For the text-containing cell, return its midpoint in [x, y] coordinate format. 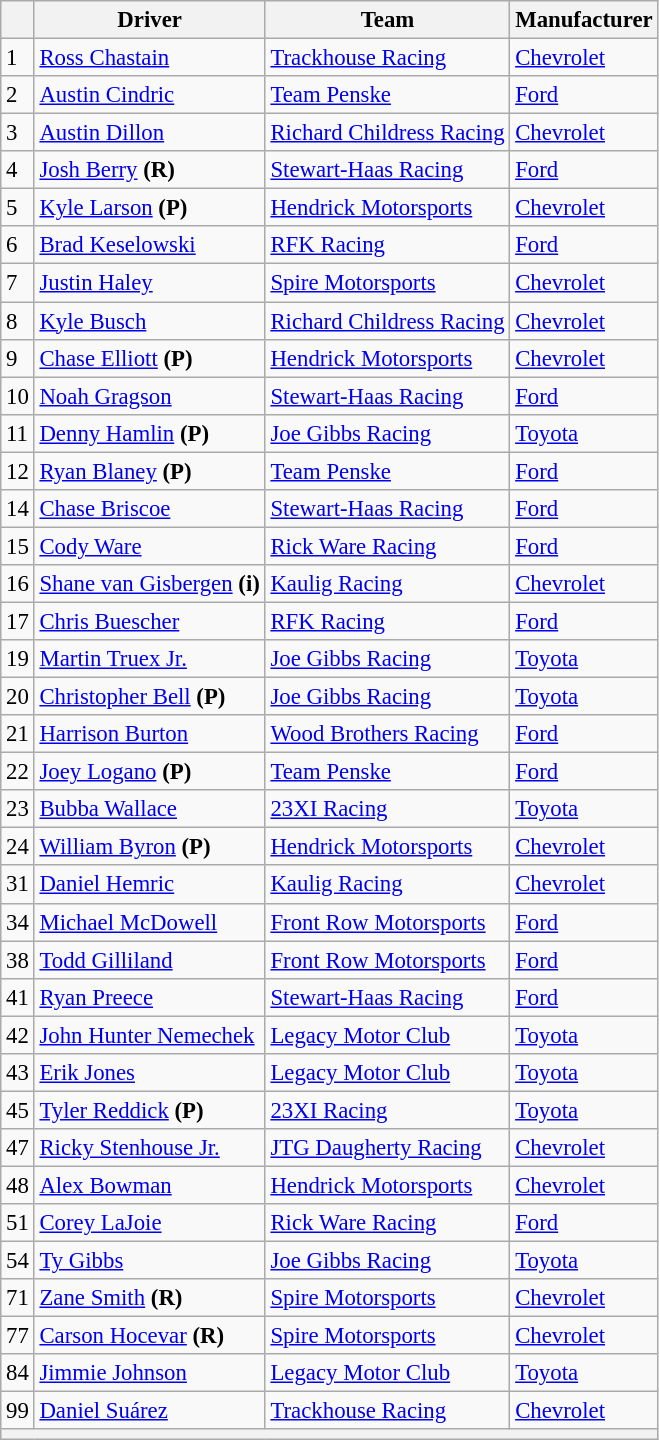
Todd Gilliland [150, 960]
51 [18, 1223]
Kyle Busch [150, 321]
Denny Hamlin (P) [150, 433]
Austin Cindric [150, 95]
Harrison Burton [150, 734]
Erik Jones [150, 1073]
Corey LaJoie [150, 1223]
John Hunter Nemechek [150, 1035]
Christopher Bell (P) [150, 697]
14 [18, 509]
20 [18, 697]
54 [18, 1261]
1 [18, 58]
19 [18, 659]
38 [18, 960]
JTG Daugherty Racing [388, 1148]
12 [18, 471]
24 [18, 847]
45 [18, 1110]
99 [18, 1411]
31 [18, 885]
9 [18, 358]
Josh Berry (R) [150, 170]
Kyle Larson (P) [150, 208]
6 [18, 245]
2 [18, 95]
Bubba Wallace [150, 809]
41 [18, 997]
Joey Logano (P) [150, 772]
Jimmie Johnson [150, 1373]
William Byron (P) [150, 847]
8 [18, 321]
Ricky Stenhouse Jr. [150, 1148]
7 [18, 283]
Michael McDowell [150, 922]
77 [18, 1336]
Tyler Reddick (P) [150, 1110]
Daniel Suárez [150, 1411]
Shane van Gisbergen (i) [150, 584]
Austin Dillon [150, 133]
Daniel Hemric [150, 885]
42 [18, 1035]
34 [18, 922]
Ryan Preece [150, 997]
Chase Elliott (P) [150, 358]
Wood Brothers Racing [388, 734]
47 [18, 1148]
17 [18, 621]
Carson Hocevar (R) [150, 1336]
Ty Gibbs [150, 1261]
Alex Bowman [150, 1185]
23 [18, 809]
Brad Keselowski [150, 245]
Manufacturer [584, 20]
11 [18, 433]
48 [18, 1185]
84 [18, 1373]
Driver [150, 20]
43 [18, 1073]
Chase Briscoe [150, 509]
Team [388, 20]
21 [18, 734]
Justin Haley [150, 283]
Chris Buescher [150, 621]
22 [18, 772]
10 [18, 396]
Cody Ware [150, 546]
16 [18, 584]
Martin Truex Jr. [150, 659]
Zane Smith (R) [150, 1298]
15 [18, 546]
Ross Chastain [150, 58]
3 [18, 133]
Noah Gragson [150, 396]
5 [18, 208]
71 [18, 1298]
4 [18, 170]
Ryan Blaney (P) [150, 471]
